Identify which cell holds the provided text, then report its [X, Y] central coordinate. 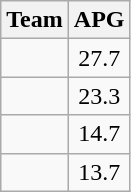
13.7 [99, 172]
Team [35, 20]
23.3 [99, 96]
14.7 [99, 134]
APG [99, 20]
27.7 [99, 58]
